Determine the [X, Y] coordinate at the center of the cell enclosing the given text.  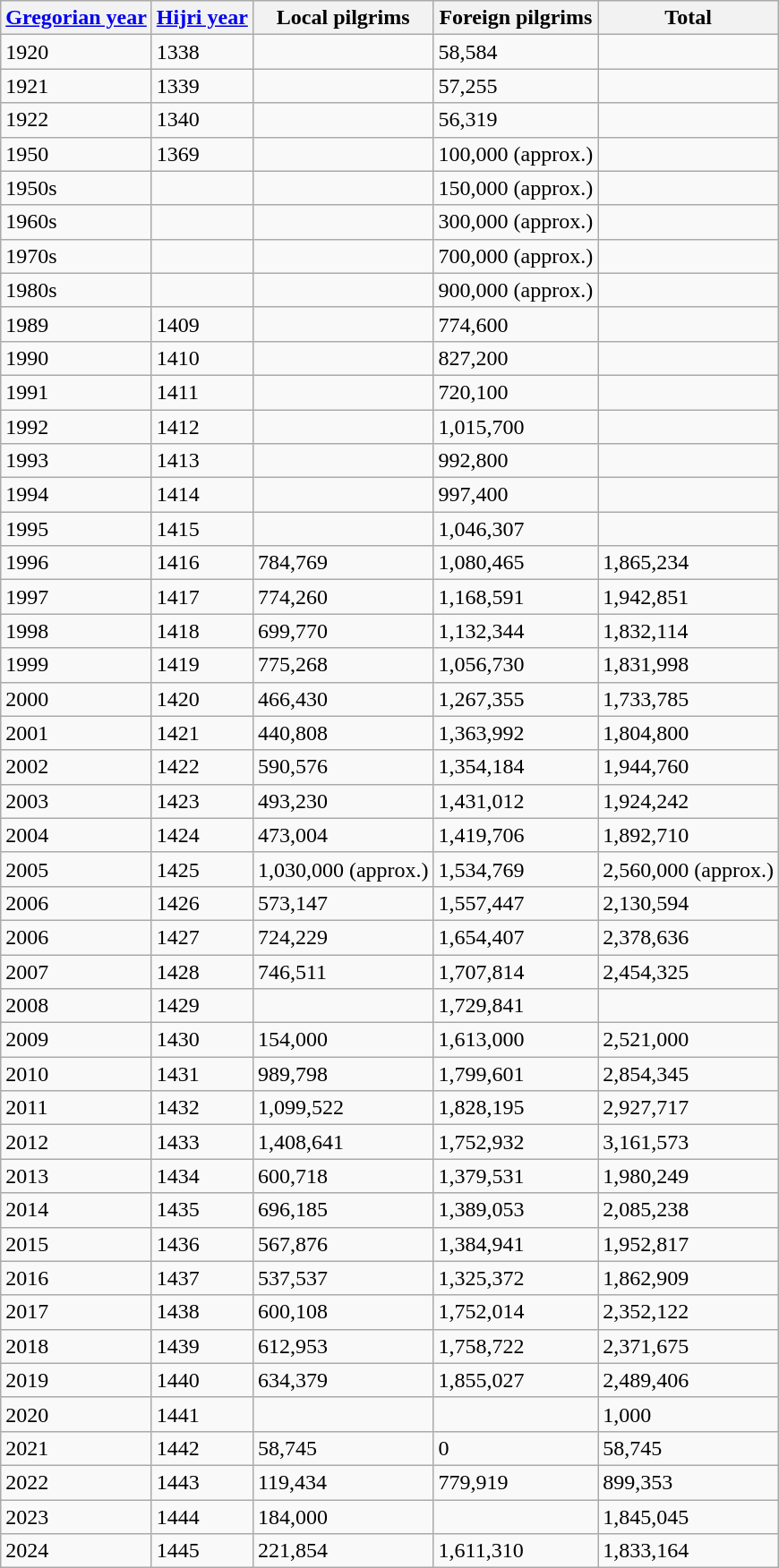
1,056,730 [516, 665]
1416 [202, 563]
992,800 [516, 461]
1997 [77, 597]
1339 [202, 86]
1,408,641 [343, 1142]
2001 [77, 733]
537,537 [343, 1278]
1435 [202, 1210]
2023 [77, 1517]
1,845,045 [689, 1517]
1,354,184 [516, 767]
1415 [202, 529]
2,085,238 [689, 1210]
1,431,012 [516, 801]
2,378,636 [689, 937]
1421 [202, 733]
300,000 (approx.) [516, 222]
1998 [77, 631]
1440 [202, 1380]
1414 [202, 495]
1418 [202, 631]
2013 [77, 1176]
1991 [77, 392]
2005 [77, 869]
989,798 [343, 1074]
1994 [77, 495]
2002 [77, 767]
774,260 [343, 597]
1,865,234 [689, 563]
634,379 [343, 1380]
1,030,000 (approx.) [343, 869]
1,855,027 [516, 1380]
466,430 [343, 699]
1,379,531 [516, 1176]
1,799,601 [516, 1074]
1413 [202, 461]
2022 [77, 1482]
154,000 [343, 1040]
1,892,710 [689, 835]
1,752,932 [516, 1142]
1,046,307 [516, 529]
1,758,722 [516, 1346]
746,511 [343, 971]
1,363,992 [516, 733]
1,729,841 [516, 1006]
2,854,345 [689, 1074]
1,613,000 [516, 1040]
Gregorian year [77, 18]
1,389,053 [516, 1210]
1,080,465 [516, 563]
1,828,195 [516, 1108]
150,000 (approx.) [516, 188]
2018 [77, 1346]
0 [516, 1448]
Total [689, 18]
600,718 [343, 1176]
1437 [202, 1278]
1425 [202, 869]
119,434 [343, 1482]
2019 [77, 1380]
1422 [202, 767]
1423 [202, 801]
1424 [202, 835]
1,325,372 [516, 1278]
1,831,998 [689, 665]
1409 [202, 324]
1,752,014 [516, 1312]
696,185 [343, 1210]
440,808 [343, 733]
Local pilgrims [343, 18]
1,000 [689, 1414]
2,371,675 [689, 1346]
1922 [77, 120]
1444 [202, 1517]
784,769 [343, 563]
1,942,851 [689, 597]
1,980,249 [689, 1176]
2,454,325 [689, 971]
1992 [77, 427]
1,168,591 [516, 597]
1,707,814 [516, 971]
567,876 [343, 1244]
1420 [202, 699]
1441 [202, 1414]
1412 [202, 427]
1980s [77, 290]
997,400 [516, 495]
2003 [77, 801]
1,654,407 [516, 937]
2,352,122 [689, 1312]
2015 [77, 1244]
1417 [202, 597]
1419 [202, 665]
Foreign pilgrims [516, 18]
1993 [77, 461]
1989 [77, 324]
184,000 [343, 1517]
1,952,817 [689, 1244]
699,770 [343, 631]
1438 [202, 1312]
1,733,785 [689, 699]
1,924,242 [689, 801]
493,230 [343, 801]
2000 [77, 699]
1990 [77, 358]
1970s [77, 256]
1,419,706 [516, 835]
2,489,406 [689, 1380]
1,557,447 [516, 903]
100,000 (approx.) [516, 154]
1340 [202, 120]
1,944,760 [689, 767]
1920 [77, 52]
1,804,800 [689, 733]
2021 [77, 1448]
2,927,717 [689, 1108]
1434 [202, 1176]
600,108 [343, 1312]
1430 [202, 1040]
2014 [77, 1210]
2010 [77, 1074]
1999 [77, 665]
2009 [77, 1040]
1950 [77, 154]
724,229 [343, 937]
2008 [77, 1006]
1,832,114 [689, 631]
900,000 (approx.) [516, 290]
700,000 (approx.) [516, 256]
2024 [77, 1551]
2011 [77, 1108]
57,255 [516, 86]
1,384,941 [516, 1244]
1432 [202, 1108]
1,611,310 [516, 1551]
1,534,769 [516, 869]
1,015,700 [516, 427]
1442 [202, 1448]
1921 [77, 86]
1427 [202, 937]
1,132,344 [516, 631]
590,576 [343, 767]
1,862,909 [689, 1278]
779,919 [516, 1482]
1,267,355 [516, 699]
2016 [77, 1278]
2,130,594 [689, 903]
612,953 [343, 1346]
1995 [77, 529]
1443 [202, 1482]
1429 [202, 1006]
2012 [77, 1142]
2,560,000 (approx.) [689, 869]
2020 [77, 1414]
1338 [202, 52]
1426 [202, 903]
2007 [77, 971]
2004 [77, 835]
573,147 [343, 903]
1,099,522 [343, 1108]
473,004 [343, 835]
1996 [77, 563]
774,600 [516, 324]
1433 [202, 1142]
2017 [77, 1312]
2,521,000 [689, 1040]
Hijri year [202, 18]
1369 [202, 154]
58,584 [516, 52]
720,100 [516, 392]
1410 [202, 358]
221,854 [343, 1551]
1431 [202, 1074]
1,833,164 [689, 1551]
775,268 [343, 665]
1950s [77, 188]
1411 [202, 392]
3,161,573 [689, 1142]
1428 [202, 971]
56,319 [516, 120]
899,353 [689, 1482]
1436 [202, 1244]
1439 [202, 1346]
827,200 [516, 358]
1960s [77, 222]
1445 [202, 1551]
